Provide the (X, Y) coordinate of the cell's center where the given text is located.  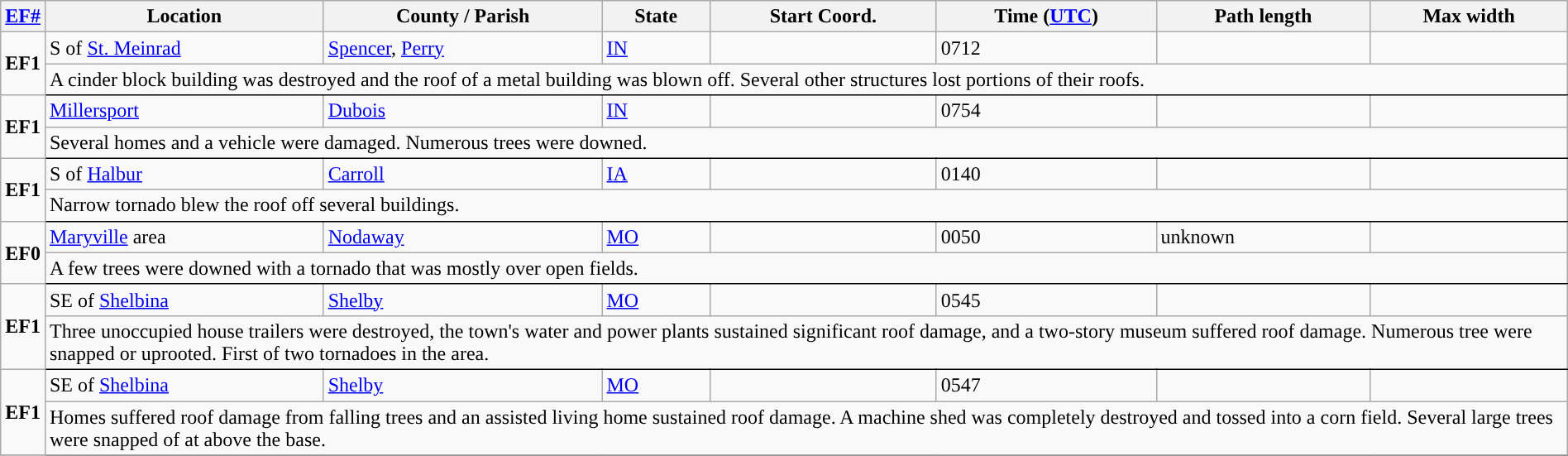
Carroll (463, 174)
IA (656, 174)
0547 (1046, 385)
Several homes and a vehicle were damaged. Numerous trees were downed. (806, 142)
S of Halbur (184, 174)
County / Parish (463, 17)
0712 (1046, 48)
Location (184, 17)
Spencer, Perry (463, 48)
Narrow tornado blew the roof off several buildings. (806, 205)
0545 (1046, 300)
A cinder block building was destroyed and the roof of a metal building was blown off. Several other structures lost portions of their roofs. (806, 79)
A few trees were downed with a tornado that was mostly over open fields. (806, 268)
Maryville area (184, 237)
0754 (1046, 111)
Path length (1264, 17)
Time (UTC) (1046, 17)
S of St. Meinrad (184, 48)
unknown (1264, 237)
Dubois (463, 111)
Millersport (184, 111)
0050 (1046, 237)
EF# (23, 17)
Max width (1469, 17)
Start Coord. (823, 17)
0140 (1046, 174)
Nodaway (463, 237)
State (656, 17)
EF0 (23, 252)
